Identify which cell holds the provided text, then report its (X, Y) central coordinate. 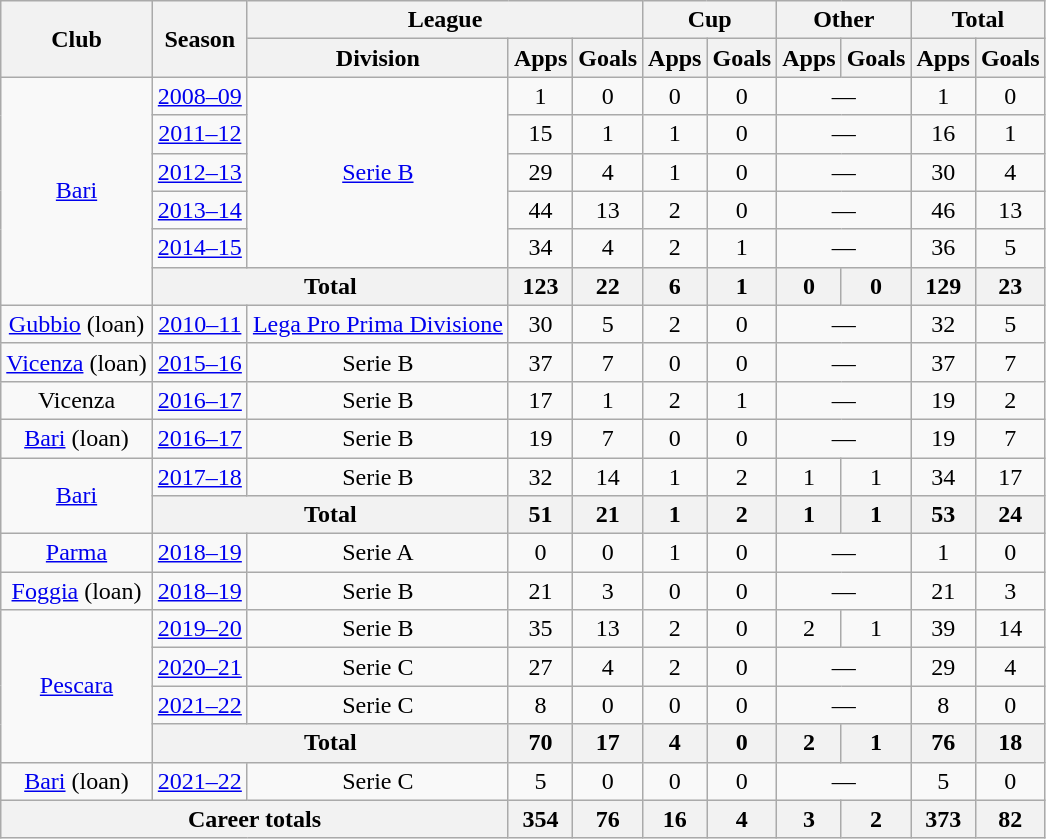
Season (200, 39)
2008–09 (200, 96)
Division (378, 58)
2017–18 (200, 477)
Cup (710, 20)
2019–20 (200, 629)
373 (943, 819)
18 (1010, 743)
82 (1010, 819)
2015–16 (200, 362)
Pescara (77, 686)
Vicenza (77, 400)
70 (540, 743)
46 (943, 210)
Lega Pro Prima Divisione (378, 324)
League (444, 20)
35 (540, 629)
2014–15 (200, 248)
Foggia (loan) (77, 591)
Career totals (255, 819)
Serie A (378, 553)
129 (943, 286)
22 (608, 286)
36 (943, 248)
Gubbio (loan) (77, 324)
2013–14 (200, 210)
6 (675, 286)
15 (540, 134)
354 (540, 819)
Other (844, 20)
Parma (77, 553)
123 (540, 286)
24 (1010, 515)
Club (77, 39)
44 (540, 210)
2012–13 (200, 172)
27 (540, 667)
39 (943, 629)
2011–12 (200, 134)
2010–11 (200, 324)
Vicenza (loan) (77, 362)
53 (943, 515)
23 (1010, 286)
2020–21 (200, 667)
51 (540, 515)
